Return the [X, Y] coordinate for the center point of the cell that contains the specified text.  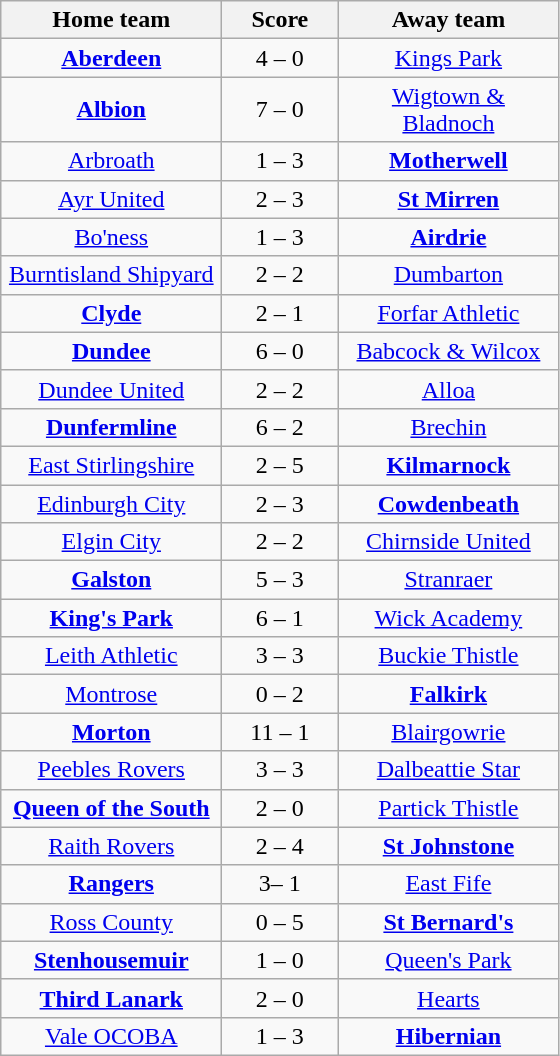
6 – 1 [280, 618]
Third Lanark [112, 998]
Buckie Thistle [448, 656]
6 – 2 [280, 427]
Score [280, 20]
Vale OCOBA [112, 1036]
Dundee [112, 351]
Dalbeattie Star [448, 770]
East Stirlingshire [112, 465]
Galston [112, 580]
Albion [112, 110]
Dundee United [112, 389]
5 – 3 [280, 580]
East Fife [448, 884]
Alloa [448, 389]
0 – 2 [280, 694]
4 – 0 [280, 58]
Forfar Athletic [448, 313]
Edinburgh City [112, 503]
St Johnstone [448, 846]
Airdrie [448, 237]
Peebles Rovers [112, 770]
Morton [112, 732]
Elgin City [112, 542]
Stenhousemuir [112, 960]
Stranraer [448, 580]
Montrose [112, 694]
Burntisland Shipyard [112, 275]
Clyde [112, 313]
Kings Park [448, 58]
6 – 0 [280, 351]
Motherwell [448, 161]
Ross County [112, 922]
Bo'ness [112, 237]
Falkirk [448, 694]
Brechin [448, 427]
Ayr United [112, 199]
Partick Thistle [448, 808]
3– 1 [280, 884]
Away team [448, 20]
Queen of the South [112, 808]
Blairgowrie [448, 732]
11 – 1 [280, 732]
2 – 5 [280, 465]
St Mirren [448, 199]
Aberdeen [112, 58]
Wick Academy [448, 618]
Raith Rovers [112, 846]
Kilmarnock [448, 465]
Leith Athletic [112, 656]
King's Park [112, 618]
2 – 4 [280, 846]
7 – 0 [280, 110]
Hearts [448, 998]
Chirnside United [448, 542]
0 – 5 [280, 922]
Home team [112, 20]
2 – 1 [280, 313]
St Bernard's [448, 922]
Queen's Park [448, 960]
Dumbarton [448, 275]
1 – 0 [280, 960]
Cowdenbeath [448, 503]
Hibernian [448, 1036]
Rangers [112, 884]
Arbroath [112, 161]
Wigtown & Bladnoch [448, 110]
Dunfermline [112, 427]
Babcock & Wilcox [448, 351]
